Return the [X, Y] coordinate for the center point of the cell that contains the specified text.  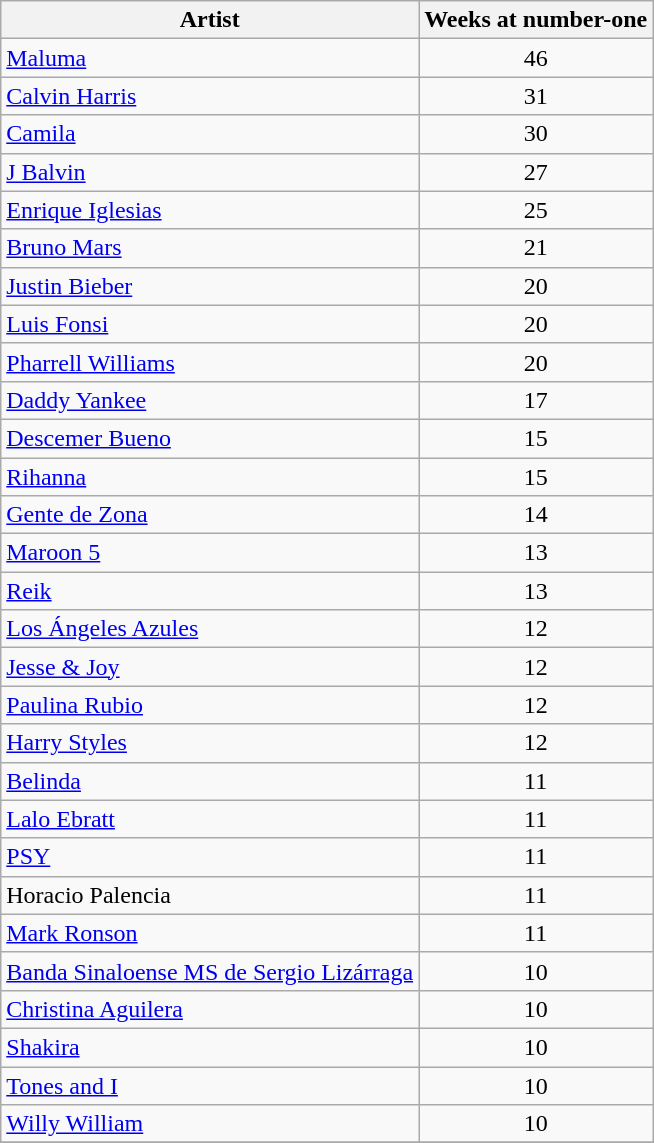
21 [536, 248]
46 [536, 58]
Lalo Ebratt [210, 819]
14 [536, 515]
Tones and I [210, 1085]
Maluma [210, 58]
Luis Fonsi [210, 324]
Camila [210, 134]
Jesse & Joy [210, 667]
Banda Sinaloense MS de Sergio Lizárraga [210, 971]
Paulina Rubio [210, 705]
Bruno Mars [210, 248]
Enrique Iglesias [210, 210]
17 [536, 400]
Calvin Harris [210, 96]
25 [536, 210]
Gente de Zona [210, 515]
Belinda [210, 781]
Artist [210, 20]
Los Ángeles Azules [210, 629]
Maroon 5 [210, 553]
Mark Ronson [210, 933]
27 [536, 172]
Pharrell Williams [210, 362]
PSY [210, 857]
Weeks at number-one [536, 20]
Christina Aguilera [210, 1009]
30 [536, 134]
Harry Styles [210, 743]
Shakira [210, 1047]
Willy William [210, 1124]
Daddy Yankee [210, 400]
Descemer Bueno [210, 438]
31 [536, 96]
J Balvin [210, 172]
Horacio Palencia [210, 895]
Rihanna [210, 477]
Reik [210, 591]
Justin Bieber [210, 286]
